Identify which cell holds the provided text, then report its [x, y] central coordinate. 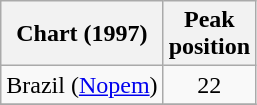
Chart (1997) [82, 34]
Brazil (Nopem) [82, 85]
22 [209, 85]
Peakposition [209, 34]
